Provide the [x, y] coordinate of the cell's center where the given text is located.  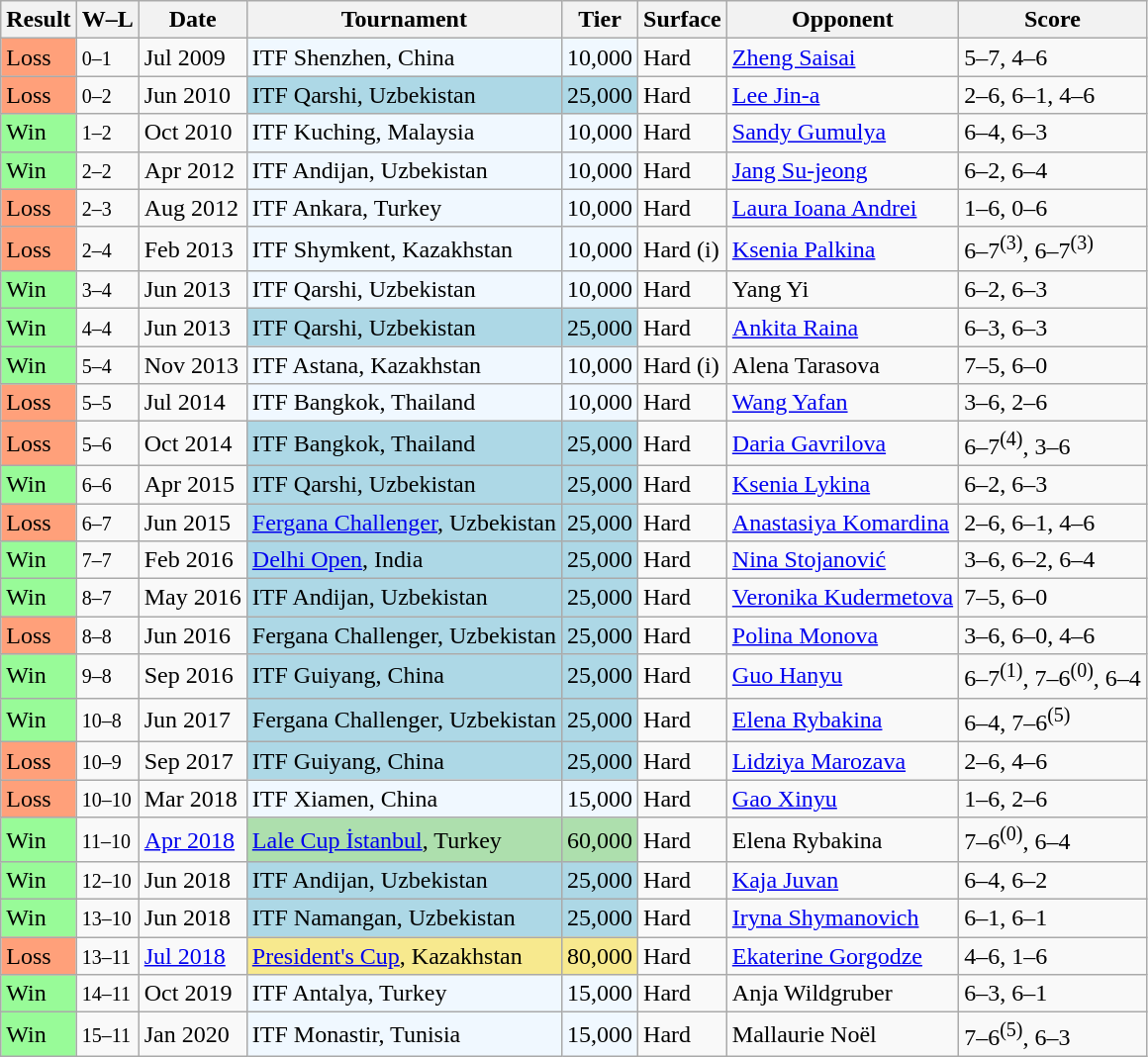
Jun 2016 [192, 635]
6–7(3), 6–7(3) [1053, 249]
9–8 [107, 677]
Alena Tarasova [842, 365]
Apr 2018 [192, 839]
6–4, 6–3 [1053, 133]
4–6, 1–6 [1053, 956]
Feb 2016 [192, 560]
7–6(0), 6–4 [1053, 839]
Laura Ioana Andrei [842, 208]
Score [1053, 20]
Sep 2016 [192, 677]
Polina Monova [842, 635]
3–6, 2–6 [1053, 403]
13–10 [107, 918]
ITF Xiamen, China [404, 799]
Surface [683, 20]
10–10 [107, 799]
Tournament [404, 20]
1–6, 0–6 [1053, 208]
Ksenia Palkina [842, 249]
6–7 [107, 523]
Sep 2017 [192, 761]
Wang Yafan [842, 403]
Lee Jin-a [842, 95]
3–4 [107, 290]
Jul 2014 [192, 403]
Anastasiya Komardina [842, 523]
80,000 [600, 956]
10–9 [107, 761]
ITF Namangan, Uzbekistan [404, 918]
ITF Antalya, Turkey [404, 994]
7–7 [107, 560]
2–4 [107, 249]
6–3, 6–3 [1053, 328]
Jul 2018 [192, 956]
6–7(4), 3–6 [1053, 443]
ITF Shymkent, Kazakhstan [404, 249]
Ksenia Lykina [842, 484]
Iryna Shymanovich [842, 918]
7–6(5), 6–3 [1053, 1035]
Mar 2018 [192, 799]
12–10 [107, 881]
Guo Hanyu [842, 677]
Ankita Raina [842, 328]
Anja Wildgruber [842, 994]
8–8 [107, 635]
Oct 2019 [192, 994]
Mallaurie Noël [842, 1035]
Date [192, 20]
Lale Cup İstanbul, Turkey [404, 839]
Nina Stojanović [842, 560]
Opponent [842, 20]
Jul 2009 [192, 57]
5–5 [107, 403]
President's Cup, Kazakhstan [404, 956]
6–7(1), 7–6(0), 6–4 [1053, 677]
Zheng Saisai [842, 57]
6–4, 7–6(5) [1053, 721]
ITF Ankara, Turkey [404, 208]
Sandy Gumulya [842, 133]
Delhi Open, India [404, 560]
1–2 [107, 133]
6–3, 6–1 [1053, 994]
Result [39, 20]
Jun 2017 [192, 721]
Veronika Kudermetova [842, 598]
Aug 2012 [192, 208]
6–2, 6–4 [1053, 170]
6–4, 6–2 [1053, 881]
3–6, 6–0, 4–6 [1053, 635]
1–6, 2–6 [1053, 799]
6–1, 6–1 [1053, 918]
8–7 [107, 598]
Jang Su-jeong [842, 170]
Apr 2015 [192, 484]
ITF Astana, Kazakhstan [404, 365]
Ekaterine Gorgodze [842, 956]
Jan 2020 [192, 1035]
0–1 [107, 57]
14–11 [107, 994]
Apr 2012 [192, 170]
11–10 [107, 839]
Lidziya Marozava [842, 761]
Gao Xinyu [842, 799]
Jun 2015 [192, 523]
Oct 2014 [192, 443]
10–8 [107, 721]
ITF Monastir, Tunisia [404, 1035]
2–2 [107, 170]
2–3 [107, 208]
6–6 [107, 484]
Tier [600, 20]
5–4 [107, 365]
ITF Kuching, Malaysia [404, 133]
3–6, 6–2, 6–4 [1053, 560]
Oct 2010 [192, 133]
ITF Shenzhen, China [404, 57]
Nov 2013 [192, 365]
Yang Yi [842, 290]
0–2 [107, 95]
13–11 [107, 956]
Jun 2010 [192, 95]
Feb 2013 [192, 249]
4–4 [107, 328]
Daria Gavrilova [842, 443]
15–11 [107, 1035]
W–L [107, 20]
60,000 [600, 839]
5–6 [107, 443]
5–7, 4–6 [1053, 57]
May 2016 [192, 598]
Kaja Juvan [842, 881]
2–6, 4–6 [1053, 761]
